Search for the cell housing the specified text and yield its (x, y) center coordinate. 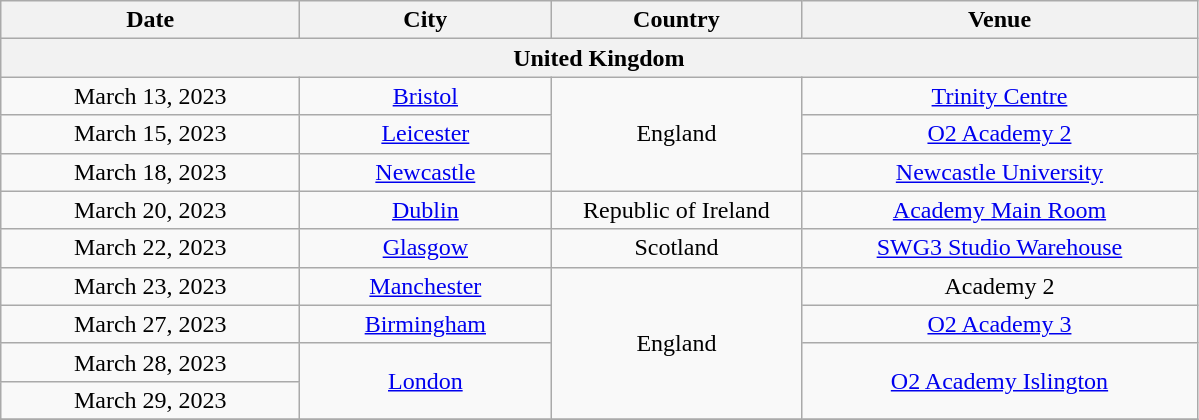
March 18, 2023 (150, 172)
Manchester (426, 286)
O2 Academy 3 (1000, 324)
United Kingdom (599, 58)
March 13, 2023 (150, 96)
Country (676, 20)
March 15, 2023 (150, 134)
Trinity Centre (1000, 96)
March 28, 2023 (150, 362)
SWG3 Studio Warehouse (1000, 248)
Venue (1000, 20)
Date (150, 20)
Birmingham (426, 324)
Academy Main Room (1000, 210)
Glasgow (426, 248)
March 23, 2023 (150, 286)
Republic of Ireland (676, 210)
March 29, 2023 (150, 400)
City (426, 20)
Dublin (426, 210)
O2 Academy 2 (1000, 134)
March 20, 2023 (150, 210)
Leicester (426, 134)
London (426, 381)
Academy 2 (1000, 286)
O2 Academy Islington (1000, 381)
Newcastle University (1000, 172)
Newcastle (426, 172)
March 22, 2023 (150, 248)
Scotland (676, 248)
Bristol (426, 96)
March 27, 2023 (150, 324)
